Search for the cell housing the specified text and yield its (x, y) center coordinate. 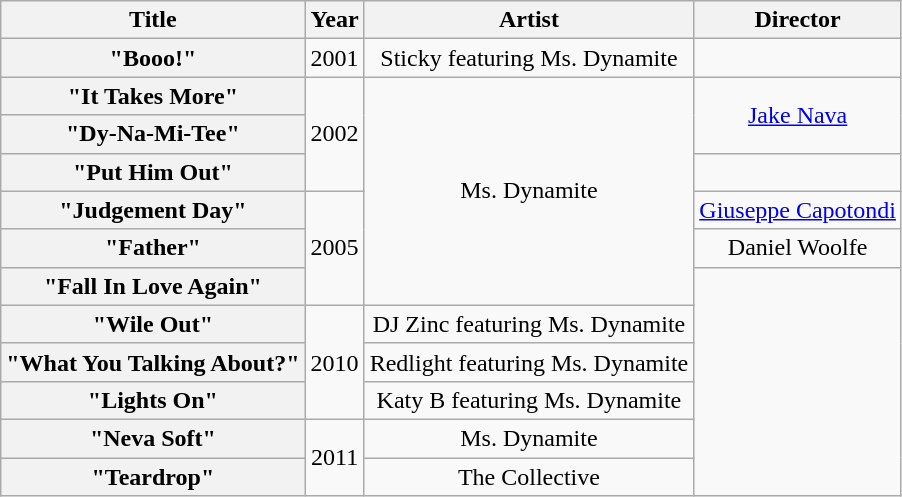
"Teardrop" (153, 477)
Title (153, 20)
"Lights On" (153, 400)
"Father" (153, 248)
Director (798, 20)
DJ Zinc featuring Ms. Dynamite (529, 324)
"Booo!" (153, 58)
"Judgement Day" (153, 210)
2010 (334, 362)
"It Takes More" (153, 96)
"Dy-Na-Mi-Tee" (153, 134)
"Fall In Love Again" (153, 286)
Jake Nava (798, 115)
Year (334, 20)
"Neva Soft" (153, 438)
"Put Him Out" (153, 172)
The Collective (529, 477)
Giuseppe Capotondi (798, 210)
2001 (334, 58)
Redlight featuring Ms. Dynamite (529, 362)
Artist (529, 20)
Sticky featuring Ms. Dynamite (529, 58)
Katy B featuring Ms. Dynamite (529, 400)
2011 (334, 457)
Daniel Woolfe (798, 248)
"What You Talking About?" (153, 362)
2002 (334, 134)
2005 (334, 248)
"Wile Out" (153, 324)
